Find where the given text appears and provide that cell's center as (X, Y) coordinate. 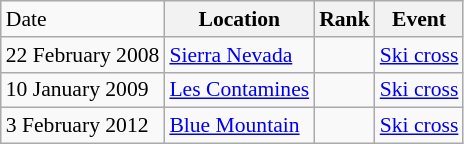
10 January 2009 (83, 90)
Rank (344, 19)
Event (420, 19)
Location (239, 19)
Blue Mountain (239, 126)
22 February 2008 (83, 55)
Date (83, 19)
Sierra Nevada (239, 55)
3 February 2012 (83, 126)
Les Contamines (239, 90)
